For the text-containing cell, return its midpoint in [x, y] coordinate format. 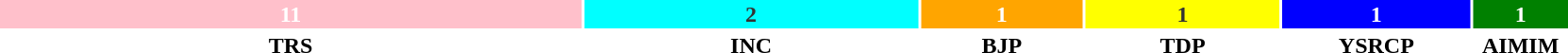
11 [291, 14]
2 [751, 14]
